Return [X, Y] of the center of cell containing provided text 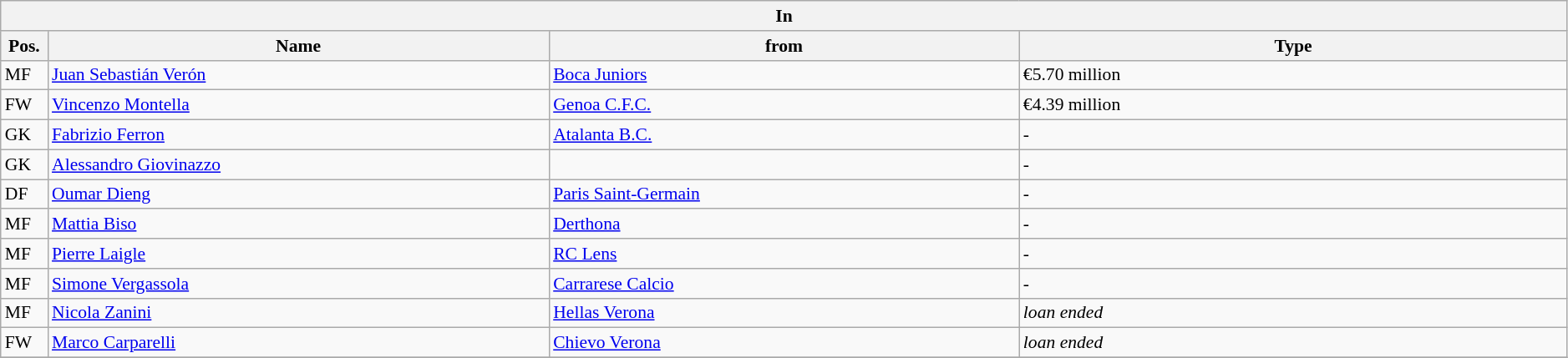
Simone Vergassola [298, 284]
Boca Juniors [784, 75]
Fabrizio Ferron [298, 135]
Oumar Dieng [298, 194]
€5.70 million [1293, 75]
Marco Carparelli [298, 343]
Atalanta B.C. [784, 135]
Carrarese Calcio [784, 284]
Juan Sebastián Verón [298, 75]
Name [298, 46]
Alessandro Giovinazzo [298, 164]
RC Lens [784, 254]
Hellas Verona [784, 313]
In [784, 16]
Type [1293, 46]
Genoa C.F.C. [784, 105]
Nicola Zanini [298, 313]
€4.39 million [1293, 105]
DF [24, 194]
Pos. [24, 46]
from [784, 46]
Vincenzo Montella [298, 105]
Paris Saint-Germain [784, 194]
Pierre Laigle [298, 254]
Chievo Verona [784, 343]
Derthona [784, 224]
Mattia Biso [298, 224]
